Pinpoint the cell where the given text exists, returning its [X, Y] midpoint coordinate. 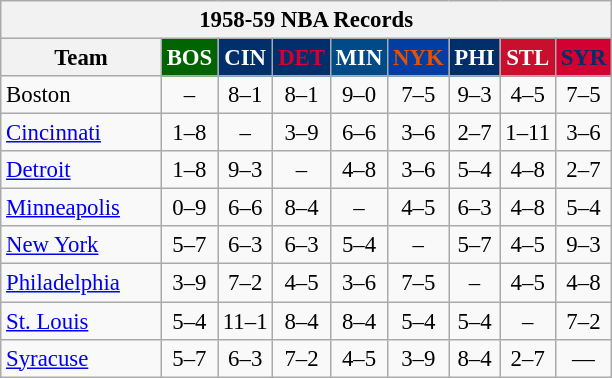
PHI [474, 58]
Boston [82, 95]
Philadelphia [82, 283]
0–9 [189, 208]
Cincinnati [82, 133]
New York [82, 245]
MIN [358, 58]
1958-59 NBA Records [306, 20]
CIN [246, 58]
1–11 [528, 133]
Team [82, 58]
Minneapolis [82, 208]
— [583, 358]
Syracuse [82, 358]
NYK [418, 58]
9–0 [358, 95]
St. Louis [82, 321]
SYR [583, 58]
11–1 [246, 321]
STL [528, 58]
Detroit [82, 170]
DET [302, 58]
BOS [189, 58]
